Determine the [X, Y] coordinate at the center of the cell enclosing the given text.  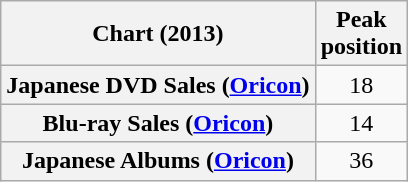
Japanese DVD Sales (Oricon) [158, 85]
18 [361, 85]
Japanese Albums (Oricon) [158, 161]
Blu-ray Sales (Oricon) [158, 123]
Chart (2013) [158, 34]
Peak position [361, 34]
14 [361, 123]
36 [361, 161]
